Scan for the cell matching the given text and deliver its [x, y] coordinate at center. 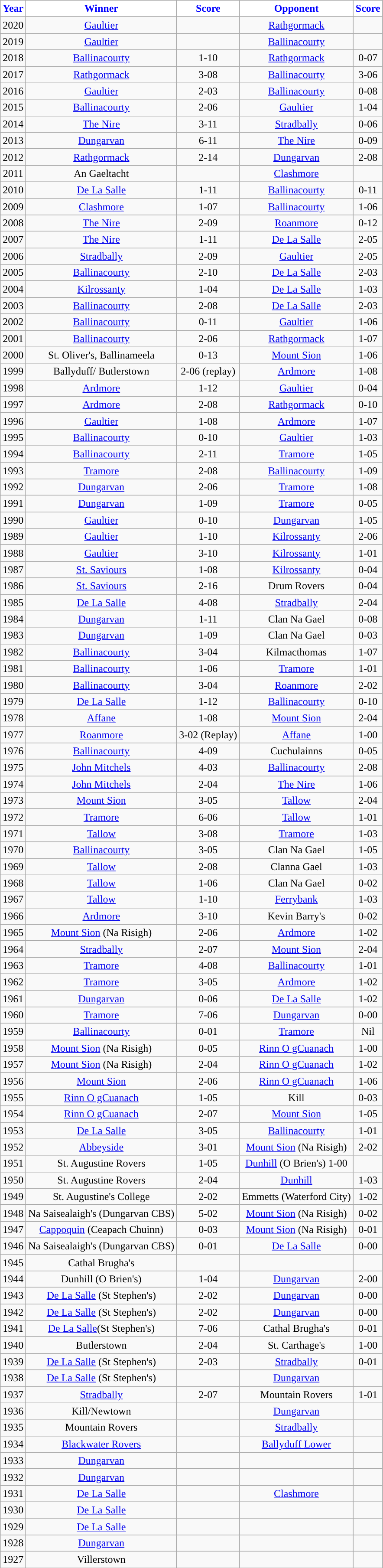
Abbeyside [101, 1147]
1990 [13, 520]
1938 [13, 1378]
1982 [13, 652]
St. Carthage's [296, 1345]
1960 [13, 1015]
0-07 [368, 58]
2014 [13, 124]
1994 [13, 454]
Cuchulainns [296, 751]
2010 [13, 190]
3-01 [208, 1147]
1962 [13, 982]
1952 [13, 1147]
1936 [13, 1411]
1986 [13, 586]
1978 [13, 718]
1985 [13, 603]
2005 [13, 273]
1983 [13, 636]
3-11 [208, 124]
1932 [13, 1477]
1941 [13, 1329]
1946 [13, 1246]
1950 [13, 1180]
1995 [13, 437]
2-16 [208, 586]
2000 [13, 355]
0-13 [208, 355]
1942 [13, 1312]
Butlerstown [101, 1345]
1954 [13, 1114]
2013 [13, 140]
6-06 [208, 817]
Kilmacthomas [296, 652]
4-03 [208, 768]
2009 [13, 207]
1996 [13, 421]
Winner [101, 9]
1955 [13, 1098]
Kill [296, 1098]
Opponent [296, 9]
2016 [13, 91]
Blackwater Rovers [101, 1444]
Year [13, 9]
1945 [13, 1263]
3-02 (Replay) [208, 735]
2-00 [368, 1279]
2020 [13, 25]
0-09 [368, 140]
Kill/Newtown [101, 1411]
4-09 [208, 751]
1939 [13, 1362]
1944 [13, 1279]
Dunhill (O Brien's) [101, 1279]
3-06 [368, 75]
Dunhill [296, 1180]
An Gaeltacht [101, 173]
1977 [13, 735]
1993 [13, 470]
1934 [13, 1444]
1959 [13, 1032]
2007 [13, 240]
0-12 [368, 223]
Ferrybank [296, 900]
1976 [13, 751]
2017 [13, 75]
1948 [13, 1213]
2006 [13, 256]
Ballyduff Lower [296, 1444]
2003 [13, 306]
1987 [13, 570]
1953 [13, 1131]
1998 [13, 388]
2001 [13, 339]
1949 [13, 1196]
1933 [13, 1460]
1929 [13, 1526]
2004 [13, 289]
1937 [13, 1395]
Ballyduff/ Butlerstown [101, 372]
2019 [13, 42]
1975 [13, 768]
1943 [13, 1296]
1969 [13, 867]
1931 [13, 1493]
De La Salle(St Stephen's) [101, 1329]
1979 [13, 701]
Villerstown [101, 1560]
1965 [13, 932]
1967 [13, 900]
1981 [13, 668]
1963 [13, 965]
1961 [13, 998]
1947 [13, 1229]
Kevin Barry's [296, 916]
1980 [13, 685]
1970 [13, 850]
Dunhill (O Brien's) 1-00 [296, 1164]
1972 [13, 817]
2018 [13, 58]
5-02 [208, 1213]
1974 [13, 784]
1989 [13, 537]
2015 [13, 108]
1984 [13, 619]
1927 [13, 1560]
St. Augustine's College [101, 1196]
2-14 [208, 157]
2-10 [208, 273]
St. Oliver's, Ballinameela [101, 355]
1951 [13, 1164]
1940 [13, 1345]
1968 [13, 883]
2002 [13, 322]
1958 [13, 1048]
2-06 (replay) [208, 372]
1971 [13, 834]
Nil [368, 1032]
6-11 [208, 140]
1964 [13, 949]
2008 [13, 223]
Drum Rovers [296, 586]
1957 [13, 1065]
Emmetts (Waterford City) [296, 1196]
2012 [13, 157]
1935 [13, 1428]
1928 [13, 1543]
1930 [13, 1510]
2-11 [208, 454]
1988 [13, 553]
1997 [13, 404]
1991 [13, 504]
1956 [13, 1081]
2011 [13, 173]
Clanna Gael [296, 867]
1992 [13, 487]
1966 [13, 916]
Cappoquin (Ceapach Chuinn) [101, 1229]
1999 [13, 372]
1973 [13, 801]
